Extract the (x, y) coordinate from the center of the cell holding the provided text.  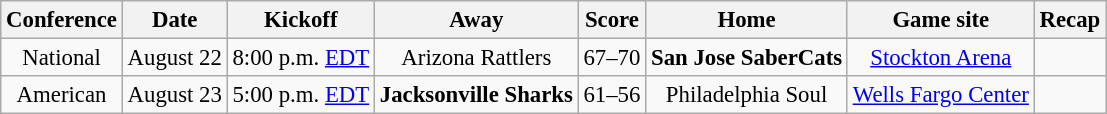
Home (747, 20)
Away (476, 20)
American (62, 95)
Philadelphia Soul (747, 95)
67–70 (612, 58)
National (62, 58)
Game site (940, 20)
Wells Fargo Center (940, 95)
Recap (1070, 20)
61–56 (612, 95)
Arizona Rattlers (476, 58)
8:00 p.m. EDT (300, 58)
San Jose SaberCats (747, 58)
Kickoff (300, 20)
Date (174, 20)
August 23 (174, 95)
Conference (62, 20)
Stockton Arena (940, 58)
Jacksonville Sharks (476, 95)
5:00 p.m. EDT (300, 95)
August 22 (174, 58)
Score (612, 20)
